For the text-containing cell, return its midpoint in [X, Y] coordinate format. 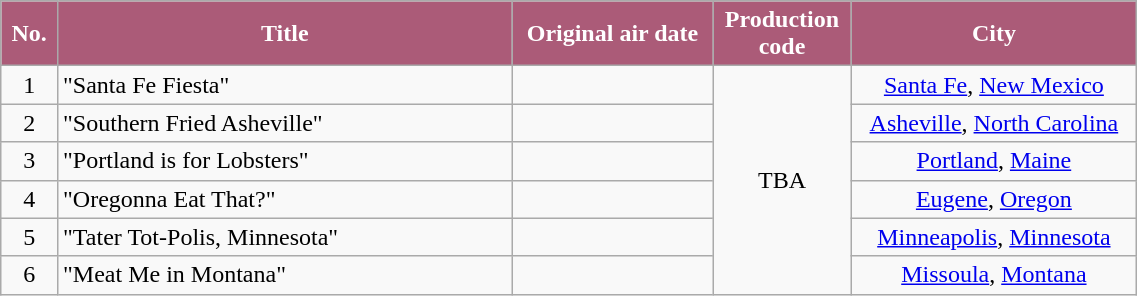
2 [30, 123]
"Southern Fried Asheville" [285, 123]
Portland, Maine [994, 161]
Title [285, 34]
City [994, 34]
Missoula, Montana [994, 275]
Eugene, Oregon [994, 199]
Asheville, North Carolina [994, 123]
TBA [782, 180]
6 [30, 275]
No. [30, 34]
"Santa Fe Fiesta" [285, 85]
Minneapolis, Minnesota [994, 237]
"Meat Me in Montana" [285, 275]
"Oregonna Eat That?" [285, 199]
"Tater Tot-Polis, Minnesota" [285, 237]
1 [30, 85]
4 [30, 199]
Original air date [612, 34]
Productioncode [782, 34]
5 [30, 237]
"Portland is for Lobsters" [285, 161]
3 [30, 161]
Santa Fe, New Mexico [994, 85]
